Capture the cell that displays the provided text and extract its [X, Y] central coordinate. 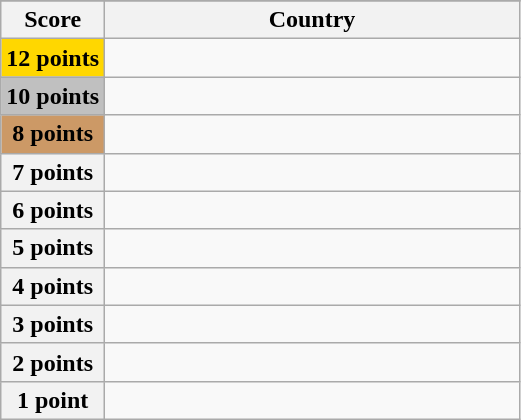
7 points [53, 172]
6 points [53, 210]
1 point [53, 400]
5 points [53, 248]
Country [312, 20]
2 points [53, 362]
4 points [53, 286]
12 points [53, 58]
8 points [53, 134]
Score [53, 20]
3 points [53, 324]
10 points [53, 96]
